Locate the cell with the specified text and output its (X, Y) center coordinate. 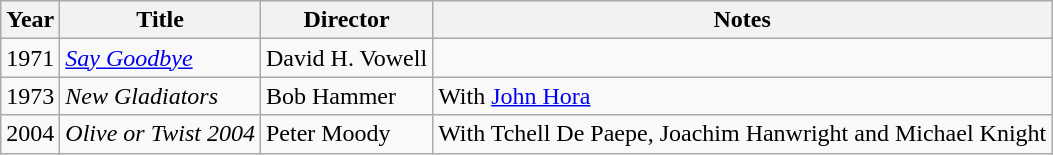
David H. Vowell (346, 58)
With John Hora (742, 96)
2004 (30, 134)
With Tchell De Paepe, Joachim Hanwright and Michael Knight (742, 134)
Bob Hammer (346, 96)
1971 (30, 58)
Olive or Twist 2004 (160, 134)
Title (160, 20)
Peter Moody (346, 134)
1973 (30, 96)
Notes (742, 20)
Director (346, 20)
Say Goodbye (160, 58)
Year (30, 20)
New Gladiators (160, 96)
